Determine the (x, y) coordinate at the center of the cell enclosing the given text.  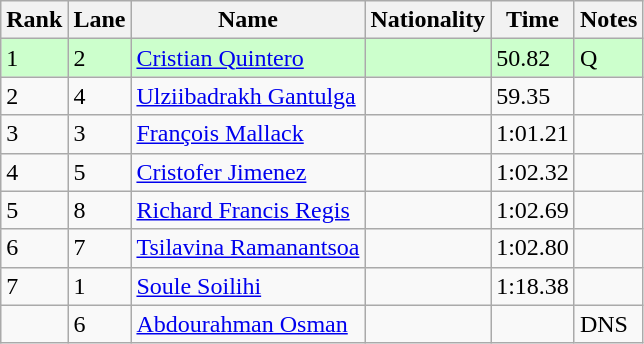
1:02.80 (533, 248)
Tsilavina Ramanantsoa (248, 248)
Cristian Quintero (248, 58)
Richard Francis Regis (248, 210)
DNS (608, 324)
François Mallack (248, 134)
Rank (34, 20)
Lane (100, 20)
8 (100, 210)
1:02.32 (533, 172)
1:02.69 (533, 210)
Q (608, 58)
1:01.21 (533, 134)
1:18.38 (533, 286)
Abdourahman Osman (248, 324)
Nationality (428, 20)
Soule Soilihi (248, 286)
Notes (608, 20)
Name (248, 20)
Time (533, 20)
59.35 (533, 96)
Cristofer Jimenez (248, 172)
Ulziibadrakh Gantulga (248, 96)
50.82 (533, 58)
